Output the (X, Y) coordinate of the center of the cell containing the given text.  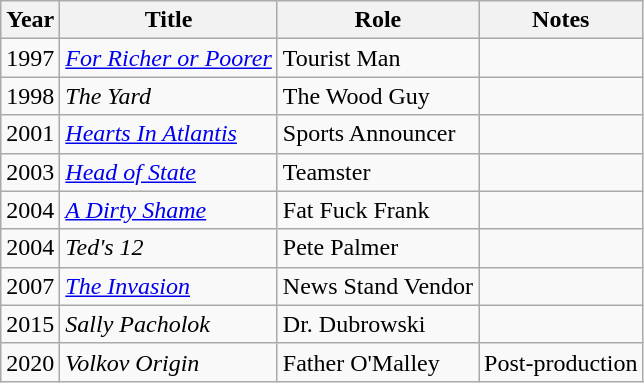
1997 (30, 58)
2020 (30, 362)
Role (378, 20)
Pete Palmer (378, 248)
Sports Announcer (378, 134)
Sally Pacholok (168, 324)
Head of State (168, 172)
Title (168, 20)
News Stand Vendor (378, 286)
The Invasion (168, 286)
Ted's 12 (168, 248)
Teamster (378, 172)
Year (30, 20)
The Yard (168, 96)
Volkov Origin (168, 362)
2003 (30, 172)
Dr. Dubrowski (378, 324)
1998 (30, 96)
Notes (561, 20)
2001 (30, 134)
Father O'Malley (378, 362)
The Wood Guy (378, 96)
Post-production (561, 362)
2015 (30, 324)
A Dirty Shame (168, 210)
Tourist Man (378, 58)
Fat Fuck Frank (378, 210)
For Richer or Poorer (168, 58)
Hearts In Atlantis (168, 134)
2007 (30, 286)
